Detect which cell encompasses the target text, then output its (X, Y) center coordinate. 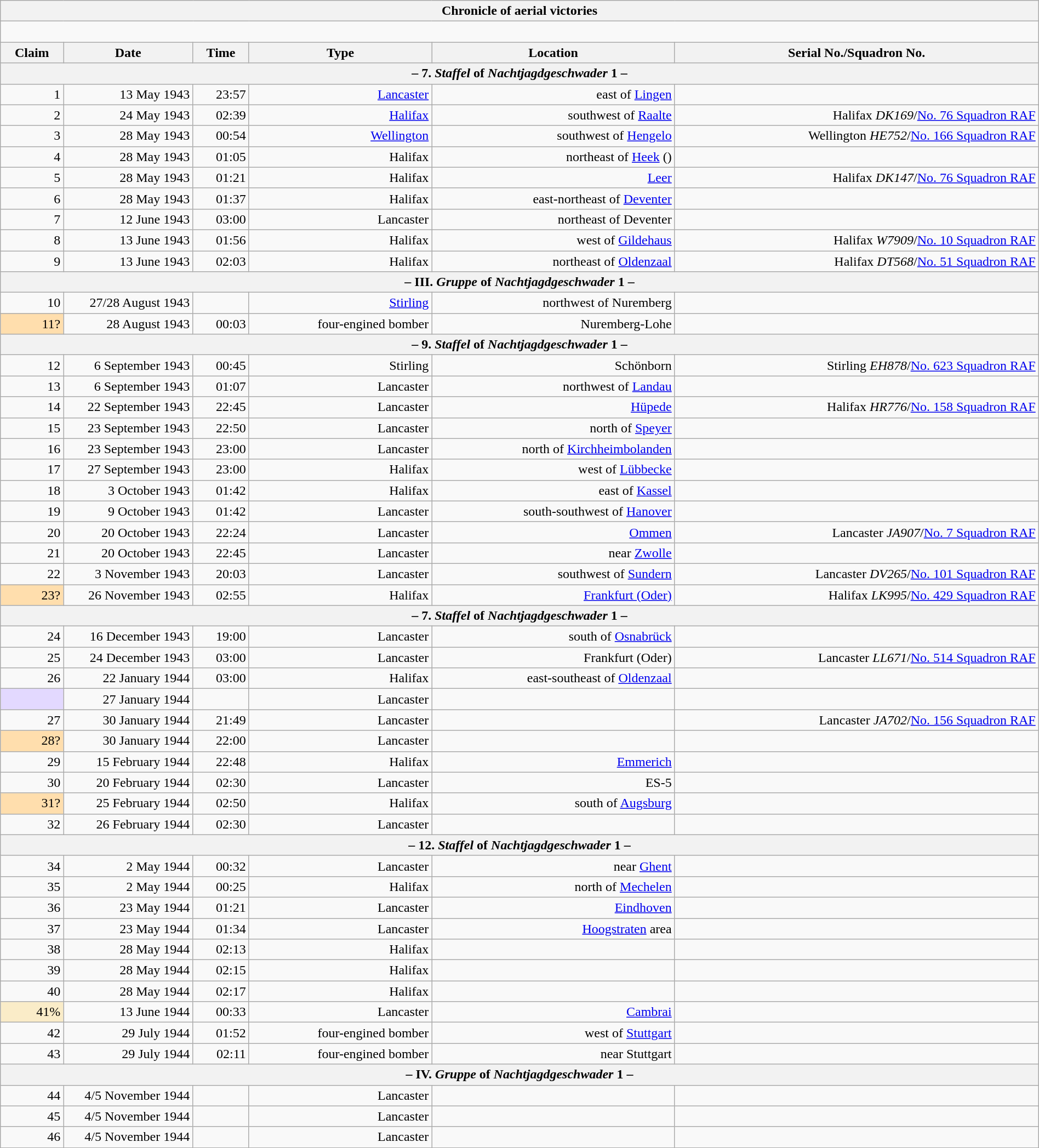
Halifax DT568/No. 51 Squadron RAF (857, 261)
21:49 (221, 720)
02:50 (221, 803)
20 (32, 532)
00:54 (221, 136)
Leer (553, 178)
00:25 (221, 887)
01:56 (221, 240)
19:00 (221, 637)
27 September 1943 (128, 470)
9 October 1943 (128, 511)
34 (32, 866)
44 (32, 1095)
30 (32, 783)
Type (340, 53)
Hoogstraten area (553, 929)
southwest of Sundern (553, 574)
40 (32, 991)
Hüpede (553, 407)
3 (32, 136)
southwest of Raalte (553, 115)
27 January 1944 (128, 699)
1 (32, 94)
east of Lingen (553, 94)
Halifax LK995/No. 429 Squadron RAF (857, 595)
2 (32, 115)
18 (32, 490)
02:13 (221, 950)
25 (32, 658)
45 (32, 1116)
11? (32, 324)
Location (553, 53)
Cambrai (553, 1012)
east of Kassel (553, 490)
01:05 (221, 157)
7 (32, 219)
42 (32, 1033)
northeast of Deventer (553, 219)
15 February 1944 (128, 762)
north of Speyer (553, 428)
02:15 (221, 970)
31? (32, 803)
38 (32, 950)
01:37 (221, 198)
northwest of Landau (553, 386)
26 February 1944 (128, 824)
46 (32, 1137)
15 (32, 428)
north of Kirchheimbolanden (553, 449)
26 November 1943 (128, 595)
ES-5 (553, 783)
near Zwolle (553, 553)
Nuremberg-Lohe (553, 324)
west of Lübbecke (553, 470)
Date (128, 53)
3 October 1943 (128, 490)
north of Mechelen (553, 887)
9 (32, 261)
Halifax DK169/No. 76 Squadron RAF (857, 115)
36 (32, 907)
22:00 (221, 741)
– III. Gruppe of Nachtjagdgeschwader 1 – (519, 282)
22:48 (221, 762)
22:50 (221, 428)
4 (32, 157)
12 (32, 365)
Eindhoven (553, 907)
20:03 (221, 574)
41% (32, 1012)
5 (32, 178)
10 (32, 303)
Lancaster JA907/No. 7 Squadron RAF (857, 532)
23? (32, 595)
Halifax HR776/No. 158 Squadron RAF (857, 407)
Ommen (553, 532)
northwest of Nuremberg (553, 303)
35 (32, 887)
14 (32, 407)
00:03 (221, 324)
8 (32, 240)
southwest of Hengelo (553, 136)
Serial No./Squadron No. (857, 53)
27/28 August 1943 (128, 303)
01:52 (221, 1033)
south of Osnabrück (553, 637)
– 12. Staffel of Nachtjagdgeschwader 1 – (519, 845)
39 (32, 970)
25 February 1944 (128, 803)
00:45 (221, 365)
Lancaster LL671/No. 514 Squadron RAF (857, 658)
south of Augsburg (553, 803)
Halifax DK147/No. 76 Squadron RAF (857, 178)
13 May 1943 (128, 94)
west of Stuttgart (553, 1033)
27 (32, 720)
02:03 (221, 261)
Emmerich (553, 762)
00:32 (221, 866)
Halifax W7909/No. 10 Squadron RAF (857, 240)
– 9. Staffel of Nachtjagdgeschwader 1 – (519, 345)
16 (32, 449)
Time (221, 53)
24 (32, 637)
12 June 1943 (128, 219)
Chronicle of aerial victories (519, 11)
23:57 (221, 94)
02:55 (221, 595)
29 (32, 762)
Lancaster JA702/No. 156 Squadron RAF (857, 720)
Schönborn (553, 365)
02:11 (221, 1054)
43 (32, 1054)
6 (32, 198)
13 June 1944 (128, 1012)
near Ghent (553, 866)
Stirling EH878/No. 623 Squadron RAF (857, 365)
26 (32, 678)
01:07 (221, 386)
24 May 1943 (128, 115)
Lancaster DV265/No. 101 Squadron RAF (857, 574)
22:24 (221, 532)
22 (32, 574)
22 September 1943 (128, 407)
28 August 1943 (128, 324)
16 December 1943 (128, 637)
19 (32, 511)
17 (32, 470)
21 (32, 553)
02:17 (221, 991)
20 February 1944 (128, 783)
near Stuttgart (553, 1054)
24 December 1943 (128, 658)
Claim (32, 53)
east-southeast of Oldenzaal (553, 678)
01:34 (221, 929)
28? (32, 741)
west of Gildehaus (553, 240)
22 January 1944 (128, 678)
– IV. Gruppe of Nachtjagdgeschwader 1 – (519, 1075)
37 (32, 929)
south-southwest of Hanover (553, 511)
02:39 (221, 115)
00:33 (221, 1012)
32 (32, 824)
Wellington HE752/No. 166 Squadron RAF (857, 136)
Wellington (340, 136)
northeast of Heek () (553, 157)
13 (32, 386)
northeast of Oldenzaal (553, 261)
3 November 1943 (128, 574)
east-northeast of Deventer (553, 198)
